Search for the cell housing the specified text and yield its (x, y) center coordinate. 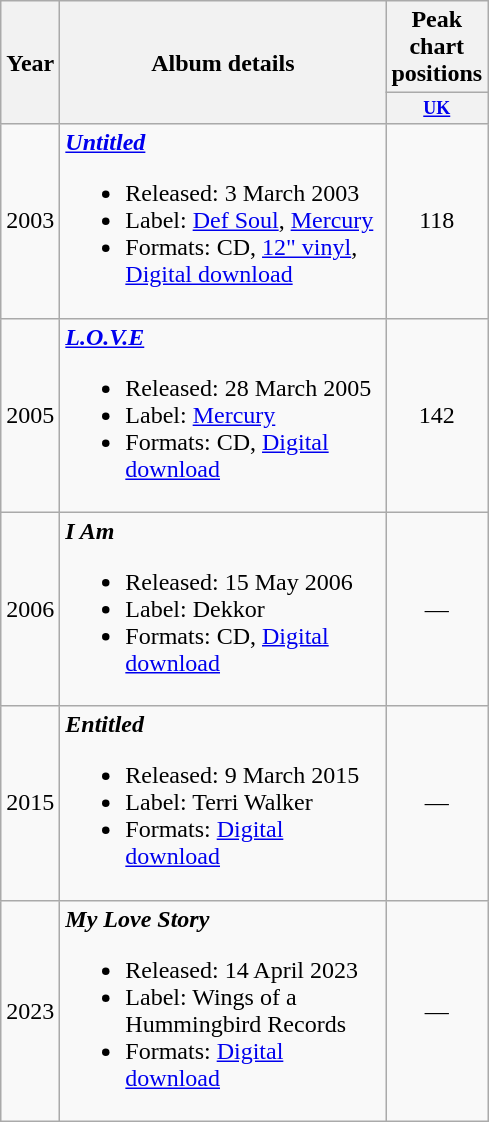
Peak chart positions (437, 47)
UntitledReleased: 3 March 2003Label: Def Soul, MercuryFormats: CD, 12" vinyl, Digital download (223, 221)
2006 (30, 609)
UK (437, 108)
2005 (30, 415)
EntitledReleased: 9 March 2015Label: Terri WalkerFormats: Digital download (223, 803)
118 (437, 221)
142 (437, 415)
Year (30, 62)
2003 (30, 221)
2015 (30, 803)
Album details (223, 62)
I AmReleased: 15 May 2006Label: DekkorFormats: CD, Digital download (223, 609)
L.O.V.EReleased: 28 March 2005Label: MercuryFormats: CD, Digital download (223, 415)
2023 (30, 1010)
My Love StoryReleased: 14 April 2023Label: Wings of a Hummingbird RecordsFormats: Digital download (223, 1010)
